From the cell containing the given text, extract its center point as [X, Y] coordinate. 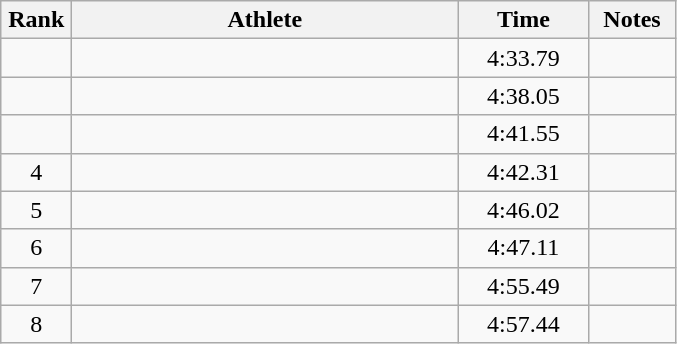
4:41.55 [524, 134]
4:42.31 [524, 172]
4:33.79 [524, 58]
4:57.44 [524, 324]
6 [36, 248]
Rank [36, 20]
4:46.02 [524, 210]
Notes [632, 20]
5 [36, 210]
4:38.05 [524, 96]
4:55.49 [524, 286]
7 [36, 286]
Athlete [265, 20]
4 [36, 172]
4:47.11 [524, 248]
Time [524, 20]
8 [36, 324]
